Return [x, y] of the center of cell containing provided text 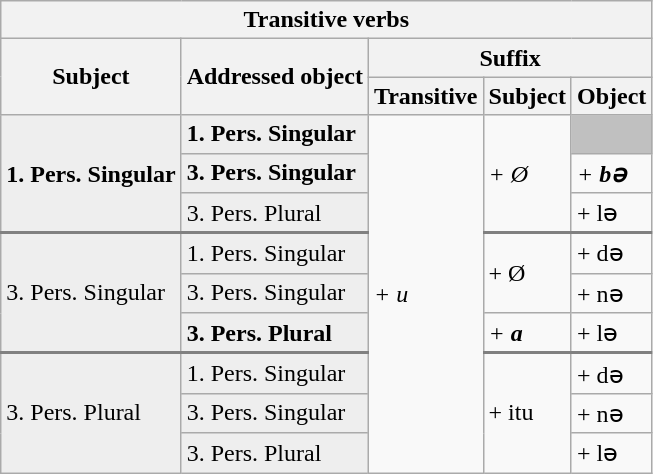
Object [611, 96]
Transitive [426, 96]
Suffix [510, 58]
+ u [426, 294]
+ bə [611, 173]
+ itu [527, 412]
+ a [527, 333]
Addressed object [274, 77]
Transitive verbs [326, 20]
